From the cell containing the given text, extract its center point as [X, Y] coordinate. 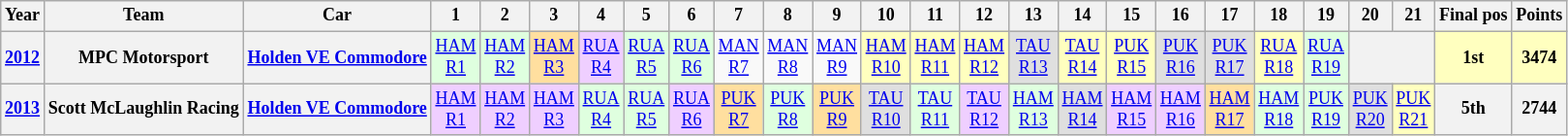
HAM R14 [1083, 110]
PUK R7 [738, 110]
6 [692, 16]
9 [837, 16]
Points [1540, 16]
2013 [23, 110]
2744 [1540, 110]
11 [936, 16]
MAN R9 [837, 57]
MAN R7 [738, 57]
15 [1131, 16]
TAU R13 [1032, 57]
MAN R8 [788, 57]
HAM R17 [1230, 110]
PUK R21 [1414, 110]
5th [1474, 110]
PUK R9 [837, 110]
7 [738, 16]
HAM R10 [885, 57]
PUK R20 [1369, 110]
Team [143, 16]
PUK R17 [1230, 57]
PUK R8 [788, 110]
Car [337, 16]
PUK R15 [1131, 57]
HAM R13 [1032, 110]
3474 [1540, 57]
Scott McLaughlin Racing [143, 110]
2 [506, 16]
21 [1414, 16]
HAM R11 [936, 57]
1st [1474, 57]
TAU R11 [936, 110]
3 [554, 16]
12 [984, 16]
8 [788, 16]
1 [455, 16]
Final pos [1474, 16]
19 [1327, 16]
MPC Motorsport [143, 57]
PUK R19 [1327, 110]
HAM R12 [984, 57]
4 [600, 16]
5 [647, 16]
HAM R16 [1182, 110]
13 [1032, 16]
RUA R19 [1327, 57]
HAM R18 [1278, 110]
14 [1083, 16]
PUK R16 [1182, 57]
18 [1278, 16]
10 [885, 16]
2012 [23, 57]
16 [1182, 16]
RUA R18 [1278, 57]
TAU R14 [1083, 57]
20 [1369, 16]
Year [23, 16]
HAM R15 [1131, 110]
TAU R10 [885, 110]
17 [1230, 16]
TAU R12 [984, 110]
